Scan for the cell matching the given text and deliver its [X, Y] coordinate at center. 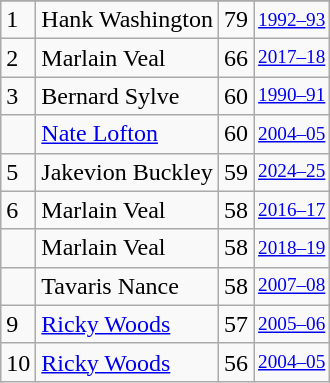
9 [18, 324]
6 [18, 210]
2 [18, 58]
1992–93 [292, 20]
1 [18, 20]
Tavaris Nance [128, 286]
2016–17 [292, 210]
10 [18, 362]
2024–25 [292, 172]
Bernard Sylve [128, 96]
57 [236, 324]
2007–08 [292, 286]
1990–91 [292, 96]
5 [18, 172]
2017–18 [292, 58]
3 [18, 96]
59 [236, 172]
79 [236, 20]
Jakevion Buckley [128, 172]
Nate Lofton [128, 134]
Hank Washington [128, 20]
2005–06 [292, 324]
56 [236, 362]
66 [236, 58]
2018–19 [292, 248]
